Scan for the cell matching the given text and deliver its [x, y] coordinate at center. 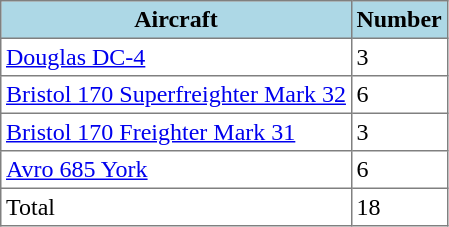
Bristol 170 Superfreighter Mark 32 [176, 95]
Avro 685 York [176, 170]
Bristol 170 Freighter Mark 31 [176, 132]
Aircraft [176, 20]
Total [176, 207]
18 [399, 207]
Number [399, 20]
Douglas DC-4 [176, 57]
